Capture the cell that displays the provided text and extract its [x, y] central coordinate. 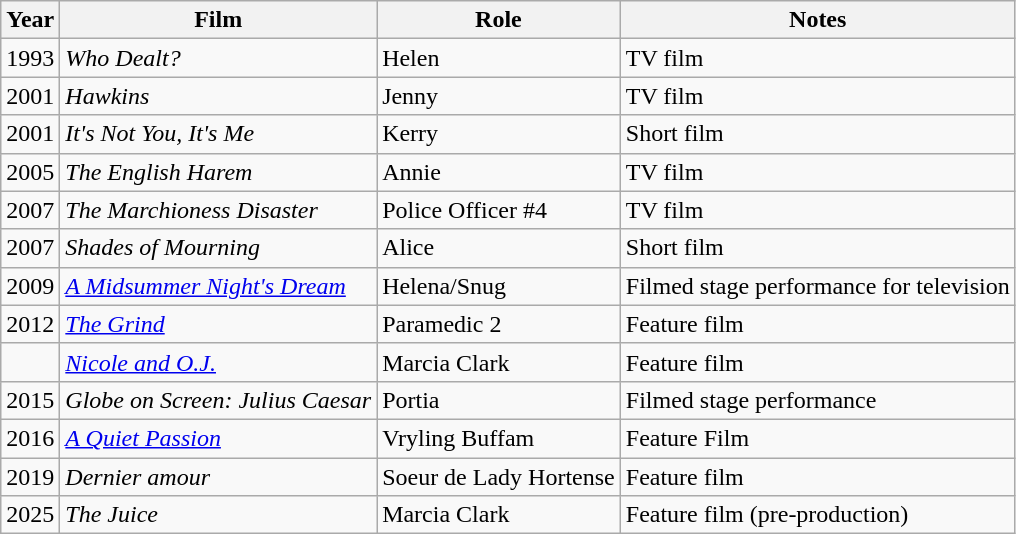
A Quiet Passion [218, 438]
Alice [499, 248]
Filmed stage performance [818, 400]
Filmed stage performance for television [818, 286]
Police Officer #4 [499, 210]
2019 [30, 477]
The Grind [218, 324]
Soeur de Lady Hortense [499, 477]
Role [499, 20]
Annie [499, 172]
2009 [30, 286]
Helena/Snug [499, 286]
The Juice [218, 515]
A Midsummer Night's Dream [218, 286]
Feature Film [818, 438]
Film [218, 20]
Year [30, 20]
2015 [30, 400]
Helen [499, 58]
Hawkins [218, 96]
Paramedic 2 [499, 324]
Shades of Mourning [218, 248]
The English Harem [218, 172]
Vryling Buffam [499, 438]
Kerry [499, 134]
Jenny [499, 96]
2012 [30, 324]
Nicole and O.J. [218, 362]
2016 [30, 438]
The Marchioness Disaster [218, 210]
2005 [30, 172]
Notes [818, 20]
Feature film (pre-production) [818, 515]
Who Dealt? [218, 58]
Dernier amour [218, 477]
It's Not You, It's Me [218, 134]
1993 [30, 58]
Globe on Screen: Julius Caesar [218, 400]
Portia [499, 400]
2025 [30, 515]
